Find where the given text appears and provide that cell's center as (x, y) coordinate. 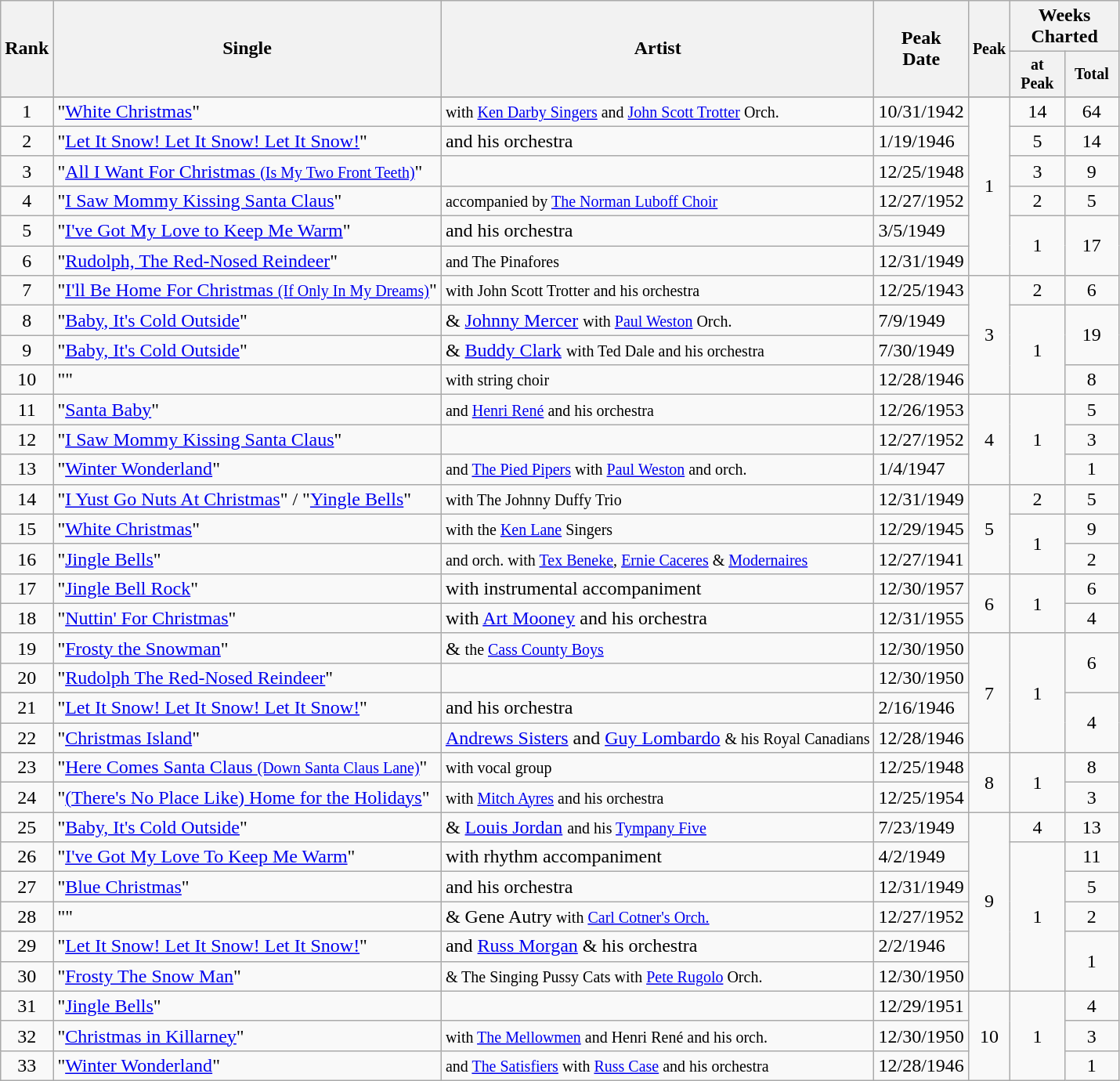
"Santa Baby" (247, 410)
31 (27, 1006)
Single (247, 49)
"All I Want For Christmas (Is My Two Front Teeth)" (247, 171)
22 (27, 738)
12/26/1953 (921, 410)
27 (27, 887)
and The Pinafores (658, 261)
18 (27, 618)
16 (27, 559)
1/4/1947 (921, 469)
2/2/1946 (921, 946)
12/31/1955 (921, 618)
with Ken Darby Singers and John Scott Trotter Orch. (658, 111)
"Frosty the Snowman" (247, 648)
Peak (988, 49)
"Rudolph, The Red-Nosed Reindeer" (247, 261)
33 (27, 1065)
"I've Got My Love to Keep Me Warm" (247, 231)
"Nuttin' For Christmas" (247, 618)
with rhythm accompaniment (658, 857)
28 (27, 916)
and The Pied Pipers with Paul Weston and orch. (658, 469)
"Rudolph The Red-Nosed Reindeer" (247, 678)
"I've Got My Love To Keep Me Warm" (247, 857)
with The Johnny Duffy Trio (658, 499)
with vocal group (658, 768)
"(There's No Place Like) Home for the Holidays" (247, 797)
and orch. with Tex Beneke, Ernie Caceres & Modernaires (658, 559)
12/25/1943 (921, 291)
12/27/1941 (921, 559)
"Here Comes Santa Claus (Down Santa Claus Lane)" (247, 768)
12/29/1945 (921, 529)
20 (27, 678)
7/23/1949 (921, 827)
30 (27, 976)
Rank (27, 49)
& Buddy Clark with Ted Dale and his orchestra (658, 350)
with the Ken Lane Singers (658, 529)
with The Mellowmen and Henri René and his orch. (658, 1036)
accompanied by The Norman Luboff Choir (658, 201)
12/29/1951 (921, 1006)
12/25/1954 (921, 797)
"Christmas Island" (247, 738)
2/16/1946 (921, 708)
25 (27, 827)
4/2/1949 (921, 857)
"Blue Christmas" (247, 887)
Andrews Sisters and Guy Lombardo & his Royal Canadians (658, 738)
& the Cass County Boys (658, 648)
and The Satisfiers with Russ Case and his orchestra (658, 1065)
12 (27, 439)
26 (27, 857)
& Gene Autry with Carl Cotner's Orch. (658, 916)
with instrumental accompaniment (658, 588)
1/19/1946 (921, 141)
12/30/1957 (921, 588)
with Mitch Ayres and his orchestra (658, 797)
PeakDate (921, 49)
10/31/1942 (921, 111)
7/30/1949 (921, 350)
with John Scott Trotter and his orchestra (658, 291)
29 (27, 946)
Weeks Charted (1065, 27)
and Henri René and his orchestra (658, 410)
15 (27, 529)
"Christmas in Killarney" (247, 1036)
"Jingle Bell Rock" (247, 588)
& Louis Jordan and his Tympany Five (658, 827)
64 (1092, 111)
7/9/1949 (921, 320)
with Art Mooney and his orchestra (658, 618)
3/5/1949 (921, 231)
"I'll Be Home For Christmas (If Only In My Dreams)" (247, 291)
& The Singing Pussy Cats with Pete Rugolo Orch. (658, 976)
23 (27, 768)
21 (27, 708)
& Johnny Mercer with Paul Weston Orch. (658, 320)
and Russ Morgan & his orchestra (658, 946)
32 (27, 1036)
with string choir (658, 380)
24 (27, 797)
at Peak (1037, 74)
Total (1092, 74)
"I Yust Go Nuts At Christmas" / "Yingle Bells" (247, 499)
Artist (658, 49)
"Frosty The Snow Man" (247, 976)
